For the text-containing cell, return its midpoint in (x, y) coordinate format. 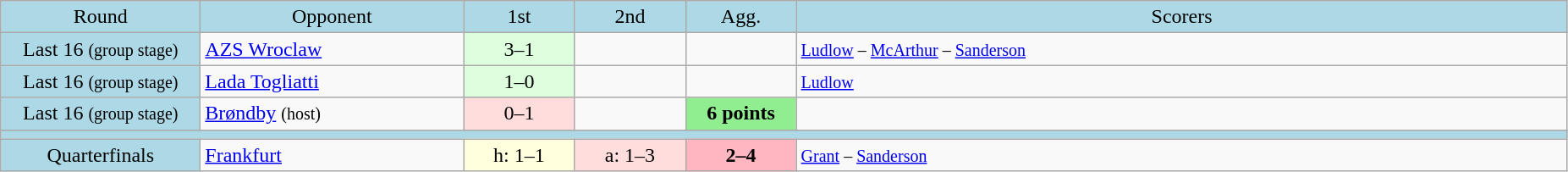
1st (520, 17)
Quarterfinals (101, 155)
Ludlow (1181, 81)
Round (101, 17)
a: 1–3 (630, 155)
Lada Togliatti (332, 81)
2nd (630, 17)
2–4 (741, 155)
Grant – Sanderson (1181, 155)
1–0 (520, 81)
Agg. (741, 17)
h: 1–1 (520, 155)
6 points (741, 114)
Opponent (332, 17)
Scorers (1181, 17)
0–1 (520, 114)
Brøndby (host) (332, 114)
AZS Wroclaw (332, 49)
Ludlow – McArthur – Sanderson (1181, 49)
Frankfurt (332, 155)
3–1 (520, 49)
